Provide the [X, Y] coordinate of the cell's center where the given text is located.  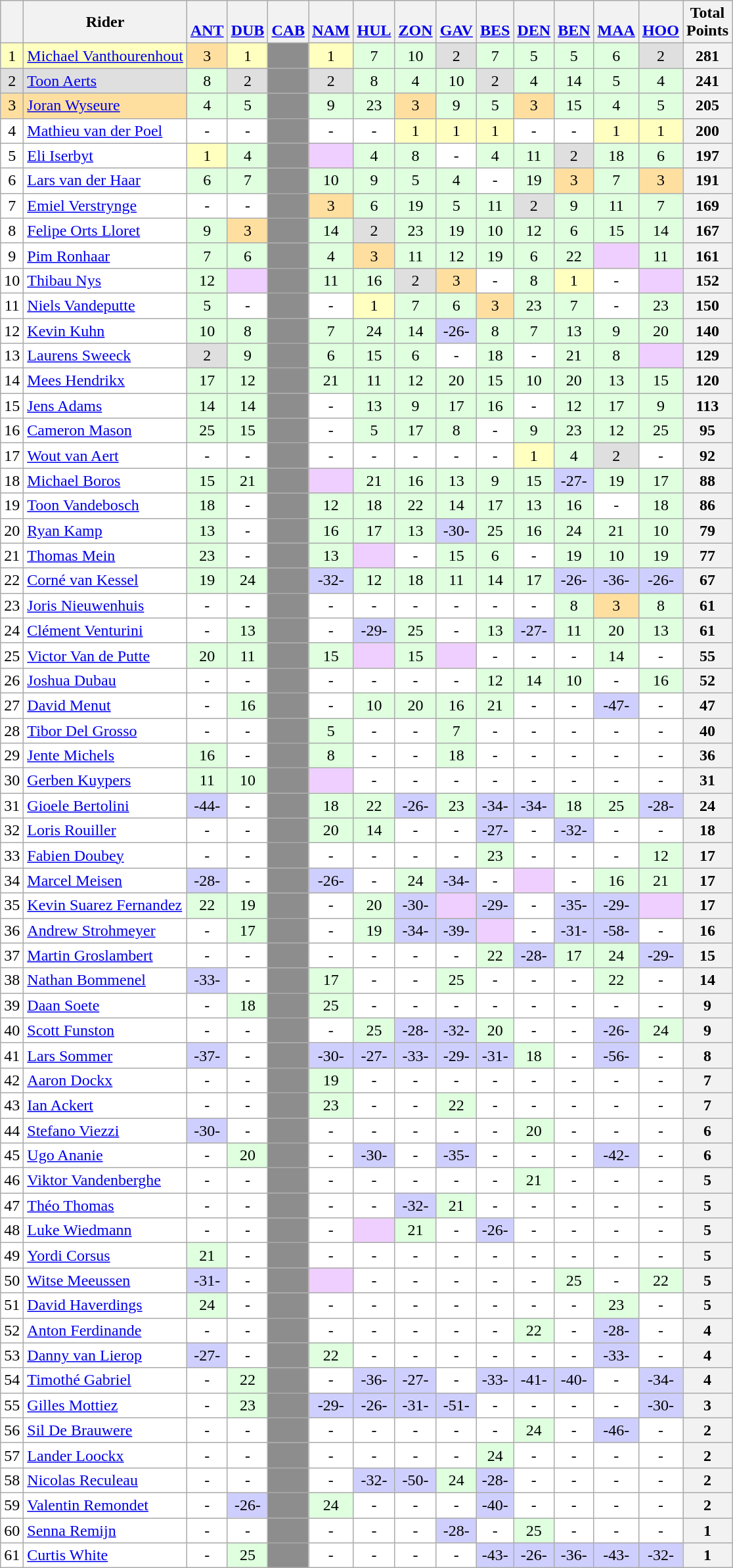
Sil De Brauwere [105, 1430]
Joran Wyseure [105, 106]
Senna Remijn [105, 1531]
161 [708, 255]
DUB [248, 22]
Kevin Kuhn [105, 330]
281 [708, 56]
Toon Vandebosch [105, 506]
Laurens Sweeck [105, 356]
BES [495, 22]
53 [12, 1355]
Viktor Vandenberghe [105, 1181]
95 [708, 431]
Loris Rouiller [105, 831]
140 [708, 330]
113 [708, 406]
GAV [456, 22]
197 [708, 156]
Thomas Mein [105, 555]
Ian Ackert [105, 1105]
Thibau Nys [105, 280]
-56- [616, 1055]
167 [708, 230]
Pim Ronhaar [105, 255]
32 [12, 831]
49 [12, 1255]
Yordi Corsus [105, 1255]
59 [12, 1505]
241 [708, 81]
-46- [616, 1430]
David Haverdings [105, 1305]
Daan Soete [105, 1005]
39 [12, 1005]
CAB [288, 22]
Marcel Meisen [105, 881]
Lander Loockx [105, 1455]
30 [12, 781]
46 [12, 1181]
Lars Sommer [105, 1055]
169 [708, 206]
Fabien Doubey [105, 856]
Eli Iserbyt [105, 156]
Nathan Bommenel [105, 980]
Gioele Bertolini [105, 806]
David Menut [105, 705]
Wout van Aert [105, 456]
58 [12, 1480]
Cameron Mason [105, 431]
DEN [534, 22]
Gerben Kuypers [105, 781]
51 [12, 1305]
Toon Aerts [105, 81]
Scott Funston [105, 1030]
MAA [616, 22]
129 [708, 356]
Danny van Lierop [105, 1355]
67 [708, 580]
Corné van Kessel [105, 580]
27 [12, 705]
Mees Hendrikx [105, 381]
Jente Michels [105, 756]
38 [12, 980]
Joshua Dubau [105, 680]
42 [12, 1080]
Martin Groslambert [105, 955]
Luke Wiedmann [105, 1230]
191 [708, 181]
Michael Boros [105, 481]
Felipe Orts Lloret [105, 230]
92 [708, 456]
57 [12, 1455]
Emiel Verstrynge [105, 206]
Michael Vanthourenhout [105, 56]
28 [12, 731]
HUL [374, 22]
Kevin Suarez Fernandez [105, 905]
37 [12, 955]
Gilles Mottiez [105, 1405]
Théo Thomas [105, 1206]
45 [12, 1156]
43 [12, 1105]
Clément Venturini [105, 630]
Curtis White [105, 1556]
88 [708, 481]
41 [12, 1055]
60 [12, 1531]
Ryan Kamp [105, 531]
50 [12, 1280]
Niels Vandeputte [105, 305]
29 [12, 756]
152 [708, 280]
150 [708, 305]
-51- [456, 1405]
77 [708, 555]
26 [12, 680]
-50- [415, 1480]
-44- [207, 806]
Victor Van de Putte [105, 655]
ZON [415, 22]
44 [12, 1130]
200 [708, 131]
Joris Nieuwenhuis [105, 605]
Jens Adams [105, 406]
NAM [331, 22]
34 [12, 881]
-58- [616, 930]
HOO [661, 22]
Lars van der Haar [105, 181]
86 [708, 506]
Stefano Viezzi [105, 1130]
33 [12, 856]
Anton Ferdinande [105, 1330]
48 [12, 1230]
Valentin Remondet [105, 1505]
Andrew Strohmeyer [105, 930]
-41- [534, 1380]
Ugo Ananie [105, 1156]
-39- [456, 930]
ANT [207, 22]
Mathieu van der Poel [105, 131]
205 [708, 106]
Timothé Gabriel [105, 1380]
BEN [574, 22]
Aaron Dockx [105, 1080]
Tibor Del Grosso [105, 731]
79 [708, 531]
120 [708, 381]
Witse Meeussen [105, 1280]
-47- [616, 705]
56 [12, 1430]
Rider [105, 22]
54 [12, 1380]
Total Points [708, 22]
-42- [616, 1156]
-37- [207, 1055]
35 [12, 905]
Nicolas Reculeau [105, 1480]
